For the text-containing cell, return its midpoint in (x, y) coordinate format. 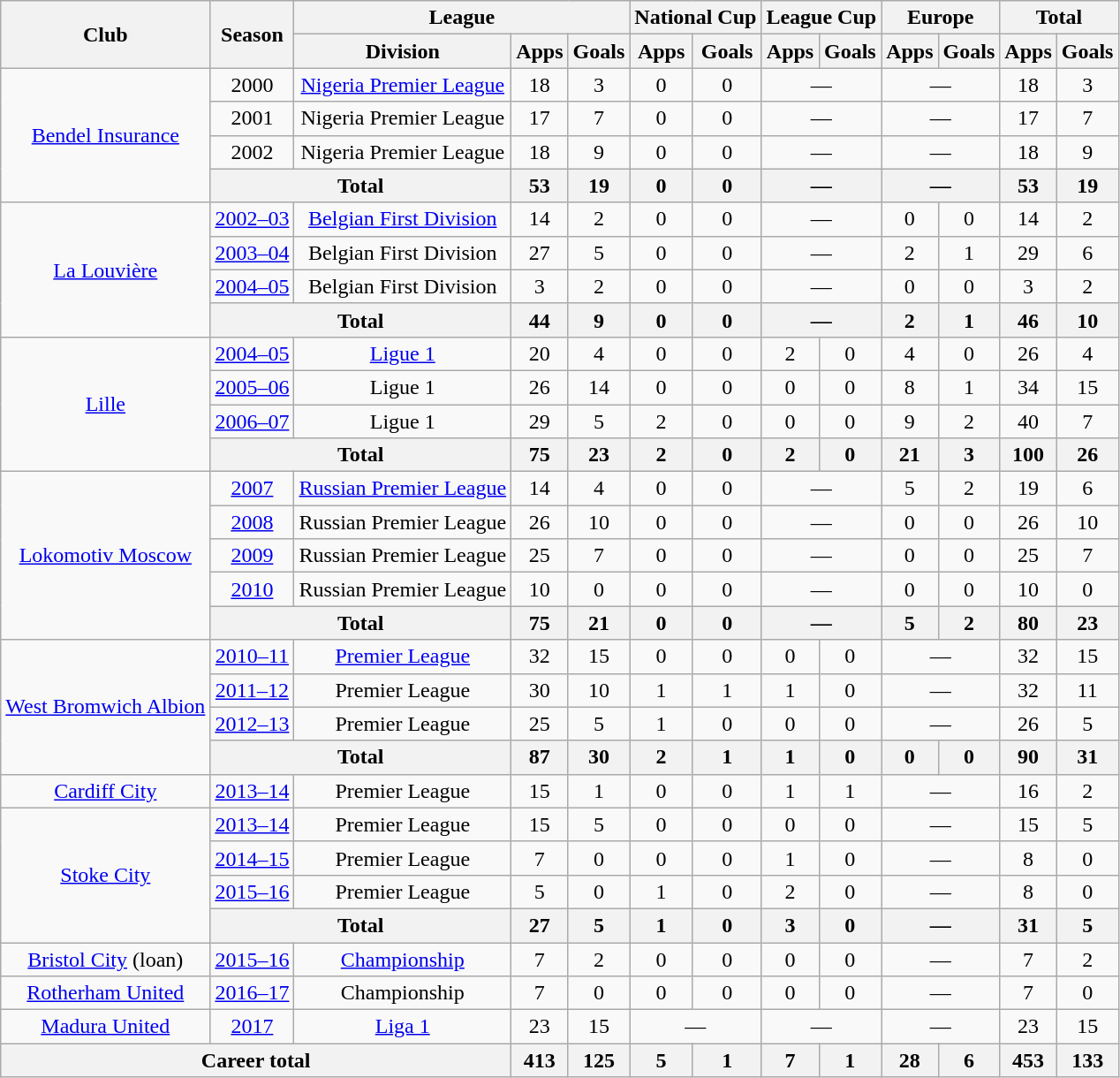
2012–13 (253, 724)
2002 (253, 152)
Cardiff City (106, 791)
2009 (253, 556)
2001 (253, 118)
133 (1087, 1060)
Rotherham United (106, 993)
Lokomotiv Moscow (106, 556)
2017 (253, 1027)
Bristol City (loan) (106, 959)
2007 (253, 489)
League Cup (821, 18)
90 (1028, 757)
44 (540, 320)
28 (910, 1060)
34 (1028, 387)
Lille (106, 404)
2010–11 (253, 657)
2000 (253, 85)
87 (540, 757)
413 (540, 1060)
46 (1028, 320)
40 (1028, 421)
16 (1028, 791)
2010 (253, 589)
Bendel Insurance (106, 135)
Liga 1 (403, 1027)
2008 (253, 522)
Club (106, 34)
Career total (256, 1060)
Europe (941, 18)
2011–12 (253, 690)
2016–17 (253, 993)
20 (540, 353)
11 (1087, 690)
League (462, 18)
Madura United (106, 1027)
Division (403, 51)
2006–07 (253, 421)
Stoke City (106, 875)
80 (1028, 623)
La Louvière (106, 269)
2005–06 (253, 387)
National Cup (696, 18)
2003–04 (253, 253)
Season (253, 34)
2014–15 (253, 858)
West Bromwich Albion (106, 707)
100 (1028, 455)
453 (1028, 1060)
2002–03 (253, 219)
125 (599, 1060)
